Return the (x, y) coordinate for the center point of the cell that contains the specified text.  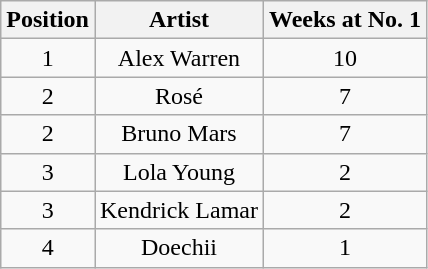
Rosé (178, 96)
Position (48, 20)
Kendrick Lamar (178, 210)
Doechii (178, 248)
10 (344, 58)
Weeks at No. 1 (344, 20)
Bruno Mars (178, 134)
Artist (178, 20)
Alex Warren (178, 58)
Lola Young (178, 172)
4 (48, 248)
